Find where the given text appears and provide that cell's center as [x, y] coordinate. 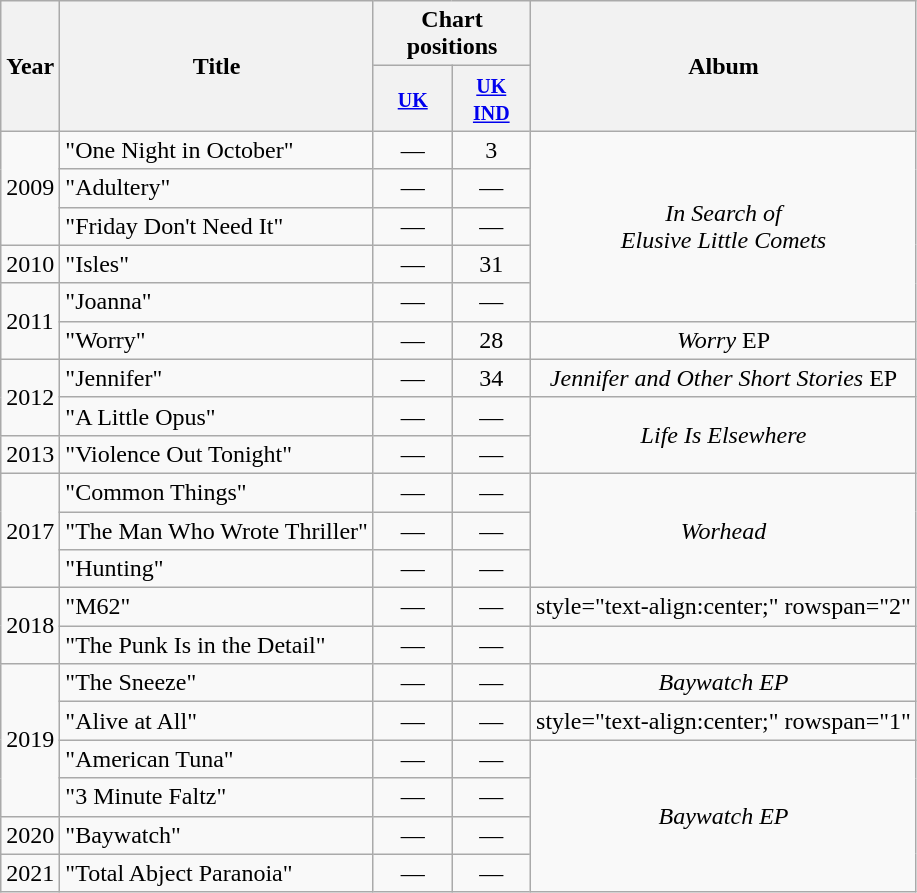
In Search ofElusive Little Comets [724, 226]
"Worry" [217, 340]
UK [412, 98]
Album [724, 66]
"Hunting" [217, 569]
"Baywatch" [217, 835]
3 [492, 150]
2013 [30, 454]
2020 [30, 835]
2012 [30, 397]
"American Tuna" [217, 759]
"The Man Who Wrote Thriller" [217, 531]
2009 [30, 188]
"Violence Out Tonight" [217, 454]
UKIND [492, 98]
Worry EP [724, 340]
"Friday Don't Need It" [217, 226]
2010 [30, 264]
"One Night in October" [217, 150]
"Alive at All" [217, 721]
Worhead [724, 530]
"A Little Opus" [217, 416]
"Jennifer" [217, 378]
28 [492, 340]
Title [217, 66]
style="text-align:center;" rowspan="1" [724, 721]
"Total Abject Paranoia" [217, 873]
"3 Minute Faltz" [217, 797]
Jennifer and Other Short Stories EP [724, 378]
style="text-align:center;" rowspan="2" [724, 607]
Life Is Elsewhere [724, 435]
Chart positions [452, 34]
"The Punk Is in the Detail" [217, 645]
"Common Things" [217, 492]
2019 [30, 740]
2017 [30, 530]
2011 [30, 321]
"Isles" [217, 264]
Year [30, 66]
31 [492, 264]
2021 [30, 873]
"Adultery" [217, 188]
34 [492, 378]
"The Sneeze" [217, 683]
2018 [30, 626]
"M62" [217, 607]
"Joanna" [217, 302]
